Return (x, y) of the center of cell containing provided text 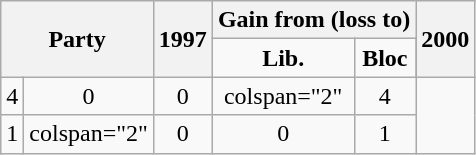
Bloc (385, 58)
Gain from (loss to) (314, 20)
1997 (182, 39)
Lib. (283, 58)
Party (78, 39)
2000 (446, 39)
